From the cell containing the given text, extract its center point as (X, Y) coordinate. 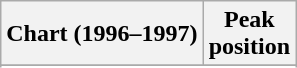
Chart (1996–1997) (102, 34)
Peakposition (249, 34)
